Pinpoint the cell where the given text exists, returning its (X, Y) midpoint coordinate. 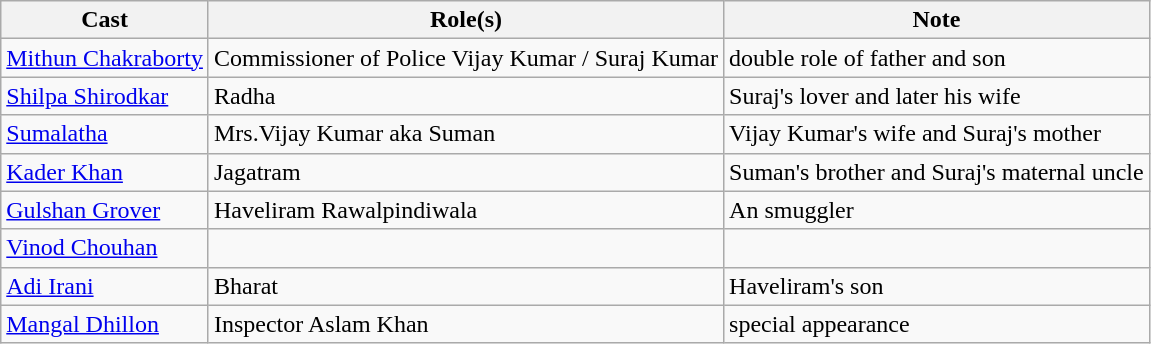
Shilpa Shirodkar (105, 96)
Cast (105, 20)
Commissioner of Police Vijay Kumar / Suraj Kumar (466, 58)
Radha (466, 96)
Adi Irani (105, 286)
Haveliram Rawalpindiwala (466, 210)
Mithun Chakraborty (105, 58)
Inspector Aslam Khan (466, 324)
Gulshan Grover (105, 210)
Suraj's lover and later his wife (937, 96)
double role of father and son (937, 58)
special appearance (937, 324)
Sumalatha (105, 134)
An smuggler (937, 210)
Haveliram's son (937, 286)
Mangal Dhillon (105, 324)
Jagatram (466, 172)
Kader Khan (105, 172)
Vijay Kumar's wife and Suraj's mother (937, 134)
Role(s) (466, 20)
Vinod Chouhan (105, 248)
Suman's brother and Suraj's maternal uncle (937, 172)
Note (937, 20)
Bharat (466, 286)
Mrs.Vijay Kumar aka Suman (466, 134)
